From the cell containing the given text, extract its center point as [X, Y] coordinate. 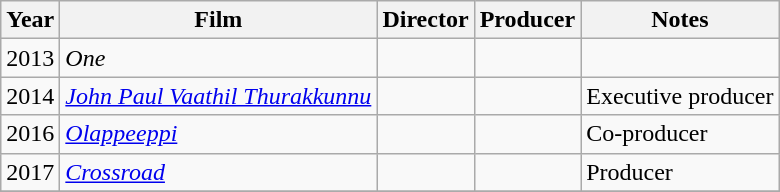
Year [30, 20]
Executive producer [680, 96]
2016 [30, 134]
Crossroad [218, 172]
Film [218, 20]
2014 [30, 96]
2013 [30, 58]
Olappeeppi [218, 134]
2017 [30, 172]
John Paul Vaathil Thurakkunnu [218, 96]
Director [426, 20]
Co-producer [680, 134]
Notes [680, 20]
One [218, 58]
